Find where the given text appears and provide that cell's center as (X, Y) coordinate. 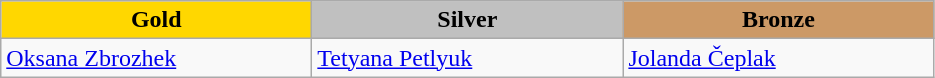
Tetyana Petlyuk (468, 58)
Gold (156, 20)
Bronze (778, 20)
Oksana Zbrozhek (156, 58)
Jolanda Čeplak (778, 58)
Silver (468, 20)
